Return (X, Y) of the center of cell containing provided text 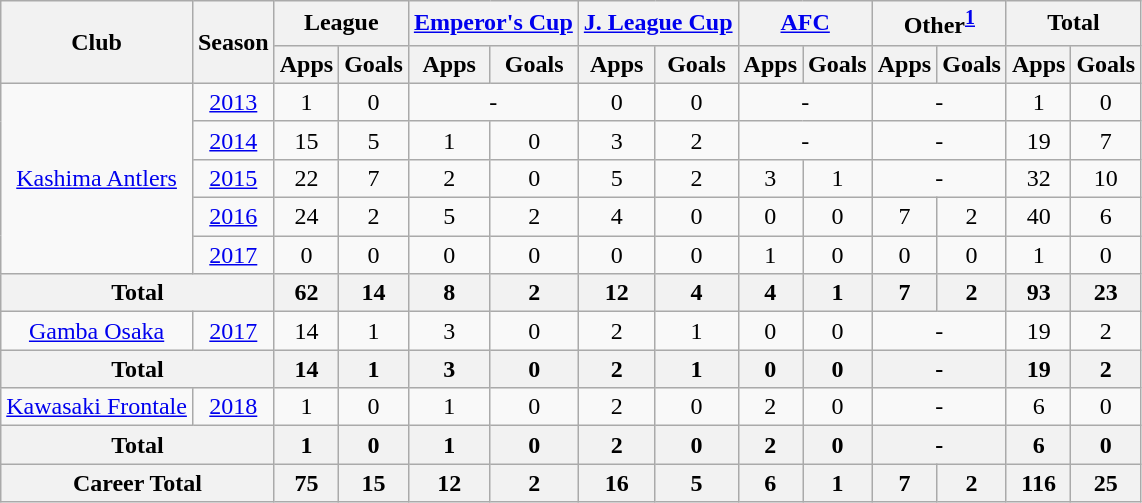
Career Total (138, 483)
Club (97, 42)
40 (1038, 217)
32 (1038, 178)
Kawasaki Frontale (97, 407)
8 (449, 293)
Season (233, 42)
Emperor's Cup (493, 24)
2018 (233, 407)
League (341, 24)
75 (306, 483)
2014 (233, 140)
22 (306, 178)
93 (1038, 293)
AFC (805, 24)
J. League Cup (658, 24)
116 (1038, 483)
23 (1106, 293)
25 (1106, 483)
2016 (233, 217)
24 (306, 217)
Other1 (939, 24)
2015 (233, 178)
2013 (233, 102)
62 (306, 293)
16 (616, 483)
Kashima Antlers (97, 178)
10 (1106, 178)
Gamba Osaka (97, 331)
